For the text-containing cell, return its midpoint in [x, y] coordinate format. 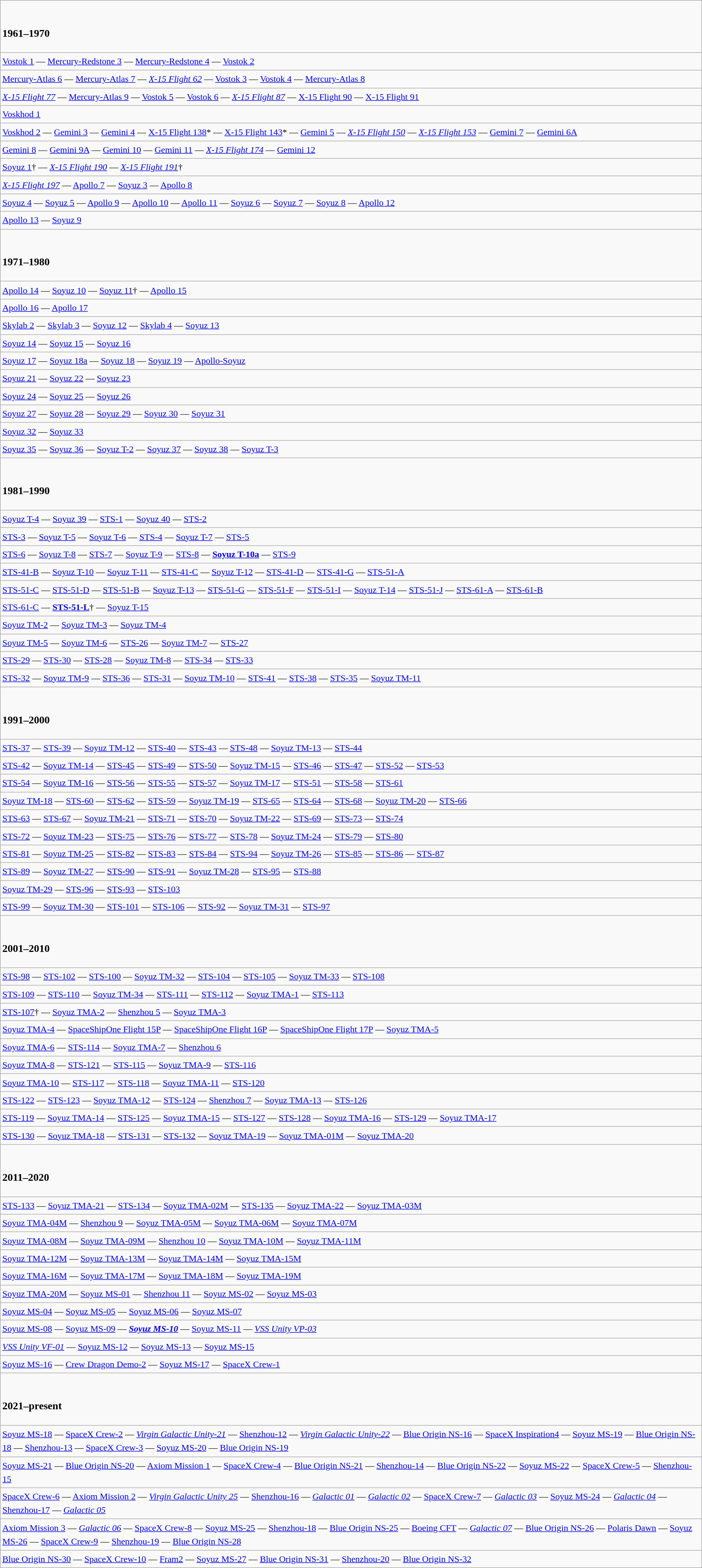
Soyuz TMA-12M — Soyuz TMA-13M — Soyuz TMA-14M — Soyuz TMA-15M [351, 1258]
Soyuz MS-04 — Soyuz MS-05 — Soyuz MS-06 — Soyuz MS-07 [351, 1312]
STS-107† — Soyuz TMA-2 — Shenzhou 5 — Soyuz TMA-3 [351, 1012]
STS-122 — STS-123 — Soyuz TMA-12 — STS-124 — Shenzhou 7 — Soyuz TMA-13 — STS-126 [351, 1100]
Soyuz TM-5 — Soyuz TM-6 — STS-26 — Soyuz TM-7 — STS-27 [351, 642]
Soyuz MS-16 — Crew Dragon Demo-2 — Soyuz MS-17 — SpaceX Crew-1 [351, 1364]
STS-72 — Soyuz TM-23 — STS-75 — STS-76 — STS-77 — STS-78 — Soyuz TM-24 — STS-79 — STS-80 [351, 836]
Gemini 8 — Gemini 9A — Gemini 10 — Gemini 11 — X-15 Flight 174 — Gemini 12 [351, 149]
STS-98 — STS-102 — STS-100 — Soyuz TM-32 — STS-104 — STS-105 — Soyuz TM-33 — STS-108 [351, 976]
STS-81 — Soyuz TM-25 — STS-82 — STS-83 — STS-84 — STS-94 — Soyuz TM-26 — STS-85 — STS-86 — STS-87 [351, 854]
Blue Origin NS-30 — SpaceX Crew-10 — Fram2 — Soyuz MS-27 — Blue Origin NS-31 — Shenzhou-20 — Blue Origin NS-32 [351, 1559]
STS-130 — Soyuz TMA-18 — STS-131 — STS-132 — Soyuz TMA-19 — Soyuz TMA-01M — Soyuz TMA-20 [351, 1135]
Soyuz TM-2 — Soyuz TM-3 — Soyuz TM-4 [351, 625]
STS-32 — Soyuz TM-9 — STS-36 — STS-31 — Soyuz TM-10 — STS-41 — STS-38 — STS-35 — Soyuz TM-11 [351, 678]
Mercury-Atlas 6 — Mercury-Atlas 7 — X-15 Flight 62 — Vostok 3 — Vostok 4 — Mercury-Atlas 8 [351, 79]
STS-99 — Soyuz TM-30 — STS-101 — STS-106 — STS-92 — Soyuz TM-31 — STS-97 [351, 907]
Apollo 13 — Soyuz 9 [351, 221]
STS-37 — STS-39 — Soyuz TM-12 — STS-40 — STS-43 — STS-48 — Soyuz TM-13 — STS-44 [351, 748]
Voskhod 2 — Gemini 3 — Gemini 4 — X-15 Flight 138* — X-15 Flight 143* — Gemini 5 — X-15 Flight 150 — X-15 Flight 153 — Gemini 7 — Gemini 6A [351, 132]
Soyuz 24 — Soyuz 25 — Soyuz 26 [351, 396]
Soyuz MS-08 — Soyuz MS-09 — Soyuz MS-10 — Soyuz MS-11 — VSS Unity VP-03 [351, 1329]
STS-29 — STS-30 — STS-28 — Soyuz TM-8 — STS-34 — STS-33 [351, 660]
Soyuz 17 — Soyuz 18a — Soyuz 18 — Soyuz 19 — Apollo-Soyuz [351, 361]
Soyuz 35 — Soyuz 36 — Soyuz T-2 — Soyuz 37 — Soyuz 38 — Soyuz T-3 [351, 449]
1971–1980 [351, 255]
Soyuz TMA-8 — STS-121 — STS-115 — Soyuz TMA-9 — STS-116 [351, 1065]
STS-89 — Soyuz TM-27 — STS-90 — STS-91 — Soyuz TM-28 — STS-95 — STS-88 [351, 871]
Vostok 1 — Mercury-Redstone 3 — Mercury-Redstone 4 — Vostok 2 [351, 62]
Soyuz 32 — Soyuz 33 [351, 431]
Soyuz TMA-10 — STS-117 — STS-118 — Soyuz TMA-11 — STS-120 [351, 1083]
1961–1970 [351, 26]
Soyuz TM-18 — STS-60 — STS-62 — STS-59 — Soyuz TM-19 — STS-65 — STS-64 — STS-68 — Soyuz TM-20 — STS-66 [351, 801]
Soyuz 4 — Soyuz 5 — Apollo 9 — Apollo 10 — Apollo 11 — Soyuz 6 — Soyuz 7 — Soyuz 8 — Apollo 12 [351, 203]
2011–2020 [351, 1171]
Skylab 2 — Skylab 3 — Soyuz 12 — Skylab 4 — Soyuz 13 [351, 326]
STS-63 — STS-67 — Soyuz TM-21 — STS-71 — STS-70 — Soyuz TM-22 — STS-69 — STS-73 — STS-74 [351, 819]
Soyuz 1† — X-15 Flight 190 — X-15 Flight 191† [351, 167]
Soyuz 27 — Soyuz 28 — Soyuz 29 — Soyuz 30 — Soyuz 31 [351, 413]
1981–1990 [351, 484]
Voskhod 1 [351, 114]
STS-3 — Soyuz T-5 — Soyuz T-6 — STS-4 — Soyuz T-7 — STS-5 [351, 537]
STS-109 — STS-110 — Soyuz TM-34 — STS-111 — STS-112 — Soyuz TMA-1 — STS-113 [351, 994]
STS-51-C — STS-51-D — STS-51-B — Soyuz T-13 — STS-51-G — STS-51-F — STS-51-I — Soyuz T-14 — STS-51-J — STS-61-A — STS-61-B [351, 590]
Soyuz T-4 — Soyuz 39 — STS-1 — Soyuz 40 — STS-2 [351, 519]
Soyuz TM-29 — STS-96 — STS-93 — STS-103 [351, 889]
STS-41-B — Soyuz T-10 — Soyuz T-11 — STS-41-C — Soyuz T-12 — STS-41-D — STS-41-G — STS-51-A [351, 572]
Soyuz TMA-08M — Soyuz TMA-09M — Shenzhou 10 — Soyuz TMA-10M — Soyuz TMA-11M [351, 1240]
1991–2000 [351, 713]
X-15 Flight 77 — Mercury-Atlas 9 — Vostok 5 — Vostok 6 — X-15 Flight 87 — X-15 Flight 90 — X-15 Flight 91 [351, 97]
VSS Unity VF-01 — Soyuz MS-12 — Soyuz MS-13 — Soyuz MS-15 [351, 1347]
Soyuz TMA-6 — STS-114 — Soyuz TMA-7 — Shenzhou 6 [351, 1048]
Soyuz TMA-16M — Soyuz TMA-17M — Soyuz TMA-18M — Soyuz TMA-19M [351, 1276]
Soyuz 14 — Soyuz 15 — Soyuz 16 [351, 343]
X-15 Flight 197 — Apollo 7 — Soyuz 3 — Apollo 8 [351, 185]
2021–present [351, 1400]
STS-54 — Soyuz TM-16 — STS-56 — STS-55 — STS-57 — Soyuz TM-17 — STS-51 — STS-58 — STS-61 [351, 783]
STS-42 — Soyuz TM-14 — STS-45 — STS-49 — STS-50 — Soyuz TM-15 — STS-46 — STS-47 — STS-52 — STS-53 [351, 765]
Soyuz TMA-04M — Shenzhou 9 — Soyuz TMA-05M — Soyuz TMA-06M — Soyuz TMA-07M [351, 1223]
Soyuz 21 — Soyuz 22 — Soyuz 23 [351, 378]
STS-6 — Soyuz T-8 — STS-7 — Soyuz T-9 — STS-8 — Soyuz T-10a — STS-9 [351, 555]
Soyuz TMA-20M — Soyuz MS-01 — Shenzhou 11 — Soyuz MS-02 — Soyuz MS-03 [351, 1294]
Apollo 14 — Soyuz 10 — Soyuz 11† — Apollo 15 [351, 290]
STS-133 — Soyuz TMA-21 — STS-134 — Soyuz TMA-02M — STS-135 — Soyuz TMA-22 — Soyuz TMA-03M [351, 1205]
STS-119 — Soyuz TMA-14 — STS-125 — Soyuz TMA-15 — STS-127 — STS-128 — Soyuz TMA-16 — STS-129 — Soyuz TMA-17 [351, 1118]
STS-61-C — STS-51-L† — Soyuz T-15 [351, 607]
Soyuz TMA-4 — SpaceShipOne Flight 15P — SpaceShipOne Flight 16P — SpaceShipOne Flight 17P — Soyuz TMA-5 [351, 1030]
2001–2010 [351, 942]
Apollo 16 — Apollo 17 [351, 308]
